Extract the [x, y] coordinate from the center of the cell holding the provided text.  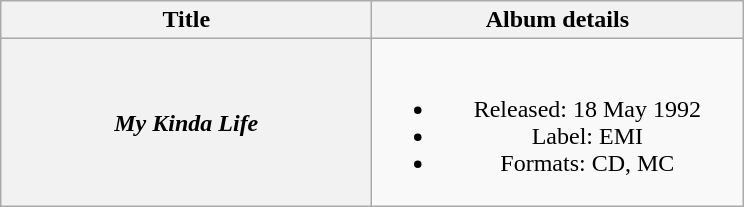
My Kinda Life [186, 122]
Album details [558, 20]
Released: 18 May 1992Label: EMIFormats: CD, MC [558, 122]
Title [186, 20]
